Identify which cell holds the provided text, then report its [x, y] central coordinate. 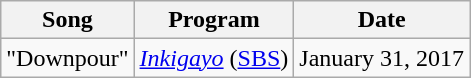
"Downpour" [68, 58]
January 31, 2017 [382, 58]
Song [68, 20]
Inkigayo (SBS) [214, 58]
Program [214, 20]
Date [382, 20]
